From the cell containing the given text, extract its center point as [x, y] coordinate. 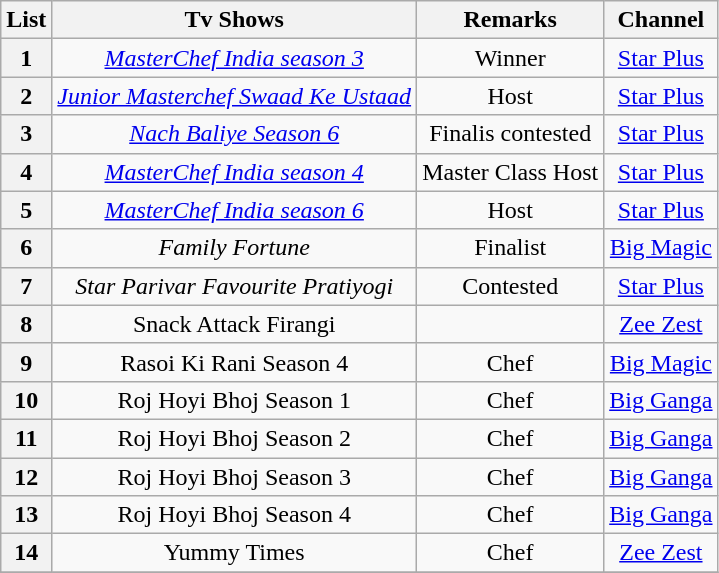
Contested [510, 286]
Nach Baliye Season 6 [234, 134]
Winner [510, 58]
Finalist [510, 248]
14 [26, 553]
Channel [661, 20]
7 [26, 286]
Junior Masterchef Swaad Ke Ustaad [234, 96]
10 [26, 400]
11 [26, 438]
MasterChef India season 4 [234, 172]
Roj Hoyi Bhoj Season 1 [234, 400]
6 [26, 248]
MasterChef India season 3 [234, 58]
12 [26, 477]
Yummy Times [234, 553]
3 [26, 134]
List [26, 20]
Roj Hoyi Bhoj Season 2 [234, 438]
13 [26, 515]
2 [26, 96]
Finalis contested [510, 134]
8 [26, 324]
Rasoi Ki Rani Season 4 [234, 362]
Tv Shows [234, 20]
Master Class Host [510, 172]
4 [26, 172]
Snack Attack Firangi [234, 324]
Roj Hoyi Bhoj Season 3 [234, 477]
Remarks [510, 20]
9 [26, 362]
5 [26, 210]
Star Parivar Favourite Pratiyogi [234, 286]
1 [26, 58]
Roj Hoyi Bhoj Season 4 [234, 515]
MasterChef India season 6 [234, 210]
Family Fortune [234, 248]
